Find where the given text appears and provide that cell's center as (X, Y) coordinate. 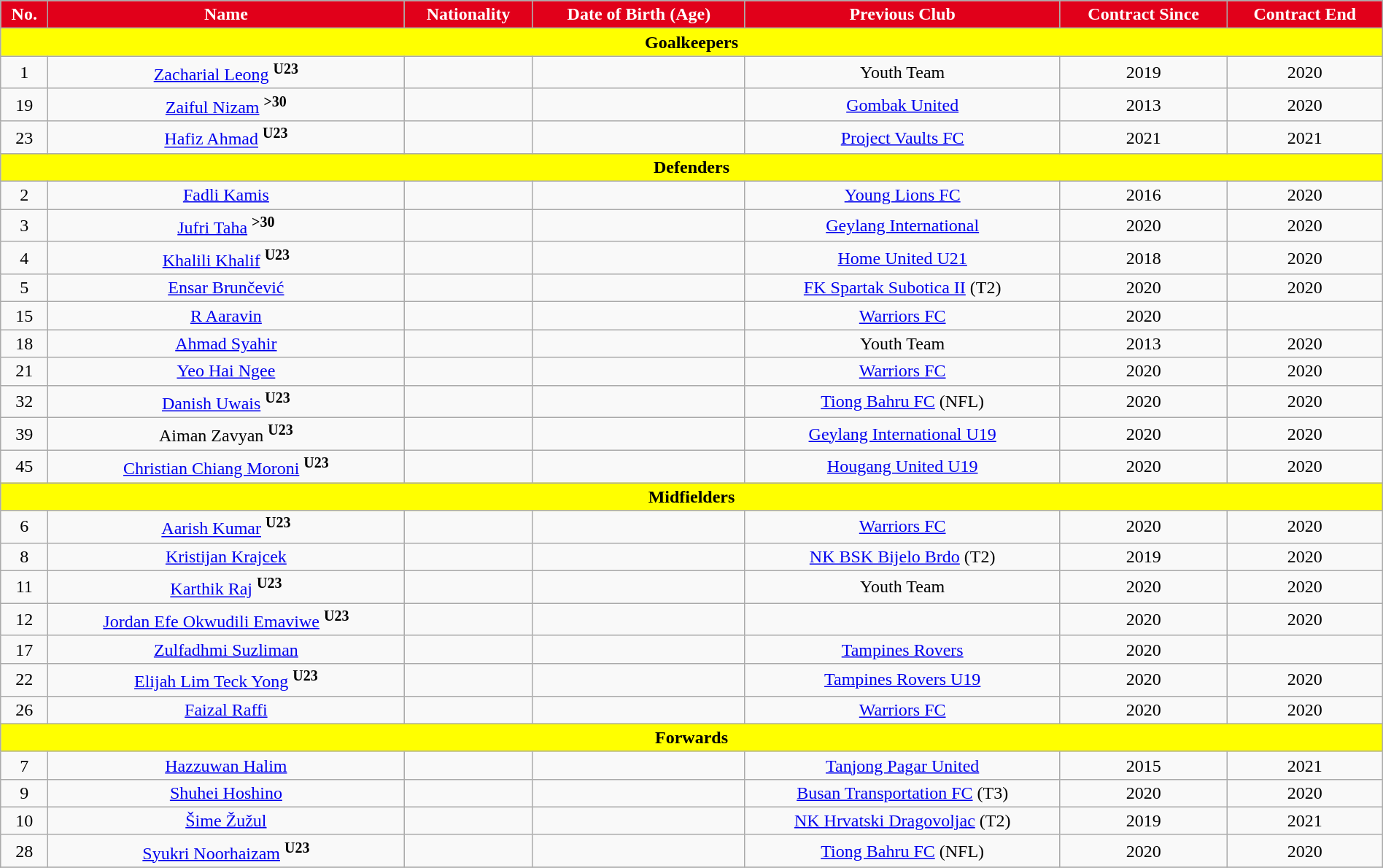
Goalkeepers (691, 42)
5 (25, 288)
Jordan Efe Okwudili Emaviwe U23 (226, 620)
Elijah Lim Teck Yong U23 (226, 680)
Geylang International (902, 226)
23 (25, 137)
Tanjong Pagar United (902, 765)
Previous Club (902, 15)
2016 (1144, 195)
Šime Žužul (226, 821)
11 (25, 586)
8 (25, 557)
1 (25, 73)
No. (25, 15)
2018 (1144, 258)
Karthik Raj U23 (226, 586)
Contract End (1304, 15)
12 (25, 620)
Date of Birth (Age) (639, 15)
Ahmad Syahir (226, 344)
Christian Chiang Moroni U23 (226, 467)
Contract Since (1144, 15)
Danish Uwais U23 (226, 401)
2 (25, 195)
26 (25, 710)
Defenders (691, 168)
21 (25, 371)
17 (25, 649)
10 (25, 821)
Shuhei Hoshino (226, 793)
Home United U21 (902, 258)
Faizal Raffi (226, 710)
18 (25, 344)
9 (25, 793)
Yeo Hai Ngee (226, 371)
Hafiz Ahmad U23 (226, 137)
Zaiful Nizam >30 (226, 105)
Forwards (691, 737)
Kristijan Krajcek (226, 557)
Gombak United (902, 105)
Fadli Kamis (226, 195)
Ensar Brunčević (226, 288)
Jufri Taha >30 (226, 226)
NK Hrvatski Dragovoljac (T2) (902, 821)
39 (25, 435)
28 (25, 850)
Project Vaults FC (902, 137)
Geylang International U19 (902, 435)
Zulfadhmi Suzliman (226, 649)
3 (25, 226)
22 (25, 680)
FK Spartak Subotica II (T2) (902, 288)
Midfielders (691, 497)
19 (25, 105)
2015 (1144, 765)
4 (25, 258)
15 (25, 316)
Young Lions FC (902, 195)
6 (25, 527)
Hougang United U19 (902, 467)
R Aaravin (226, 316)
32 (25, 401)
Khalili Khalif U23 (226, 258)
NK BSK Bijelo Brdo (T2) (902, 557)
Zacharial Leong U23 (226, 73)
Syukri Noorhaizam U23 (226, 850)
Nationality (468, 15)
45 (25, 467)
Hazzuwan Halim (226, 765)
Name (226, 15)
Aarish Kumar U23 (226, 527)
Busan Transportation FC (T3) (902, 793)
Aiman Zavyan U23 (226, 435)
Tampines Rovers (902, 649)
Tampines Rovers U19 (902, 680)
7 (25, 765)
